Scan for the cell matching the given text and deliver its [X, Y] coordinate at center. 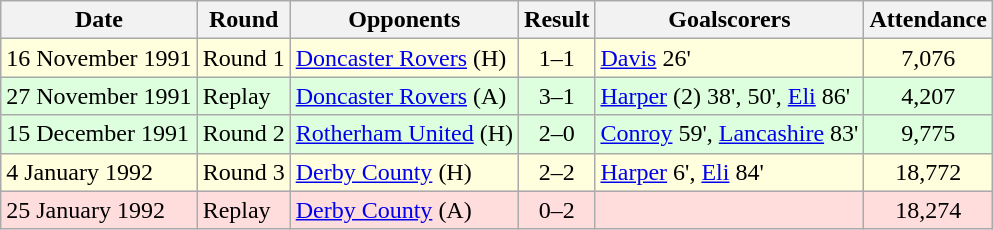
3–1 [557, 96]
4,207 [928, 96]
18,274 [928, 210]
Harper (2) 38', 50', Eli 86' [730, 96]
18,772 [928, 172]
4 January 1992 [99, 172]
Davis 26' [730, 58]
Round 1 [244, 58]
Derby County (A) [404, 210]
9,775 [928, 134]
Date [99, 20]
16 November 1991 [99, 58]
Attendance [928, 20]
7,076 [928, 58]
Doncaster Rovers (H) [404, 58]
Opponents [404, 20]
0–2 [557, 210]
Round 3 [244, 172]
2–2 [557, 172]
15 December 1991 [99, 134]
Result [557, 20]
Round 2 [244, 134]
Round [244, 20]
Conroy 59', Lancashire 83' [730, 134]
Doncaster Rovers (A) [404, 96]
27 November 1991 [99, 96]
Rotherham United (H) [404, 134]
25 January 1992 [99, 210]
Derby County (H) [404, 172]
1–1 [557, 58]
2–0 [557, 134]
Goalscorers [730, 20]
Harper 6', Eli 84' [730, 172]
